Output the (x, y) coordinate of the center of the cell containing the given text.  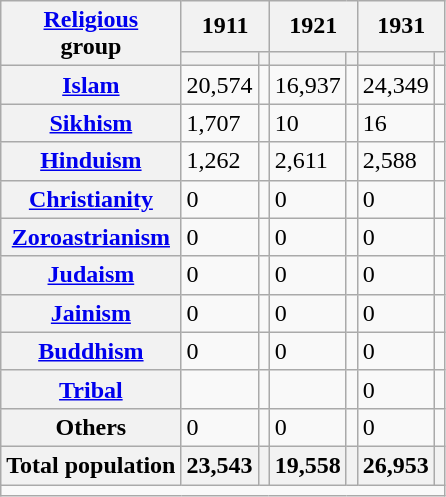
Tribal (91, 389)
Others (91, 427)
24,349 (396, 85)
Christianity (91, 199)
Zoroastrianism (91, 237)
20,574 (220, 85)
10 (308, 123)
Buddhism (91, 351)
1931 (401, 26)
1,262 (220, 161)
26,953 (396, 465)
Religiousgroup (91, 34)
16,937 (308, 85)
1,707 (220, 123)
1921 (313, 26)
16 (396, 123)
Sikhism (91, 123)
1911 (225, 26)
19,558 (308, 465)
2,588 (396, 161)
23,543 (220, 465)
Judaism (91, 275)
2,611 (308, 161)
Hinduism (91, 161)
Jainism (91, 313)
Total population (91, 465)
Islam (91, 85)
